Output the [X, Y] coordinate of the center of the cell containing the given text.  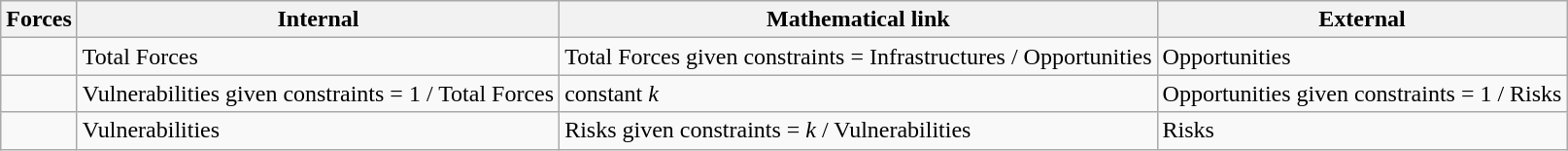
constant k [859, 94]
Total Forces given constraints = Infrastructures / Opportunities [859, 57]
Vulnerabilities given constraints = 1 / Total Forces [318, 94]
External [1362, 19]
Internal [318, 19]
Mathematical link [859, 19]
Forces [39, 19]
Opportunities [1362, 57]
Opportunities given constraints = 1 / Risks [1362, 94]
Total Forces [318, 57]
Risks given constraints = k / Vulnerabilities [859, 131]
Vulnerabilities [318, 131]
Risks [1362, 131]
